Return (x, y) of the center of cell containing provided text 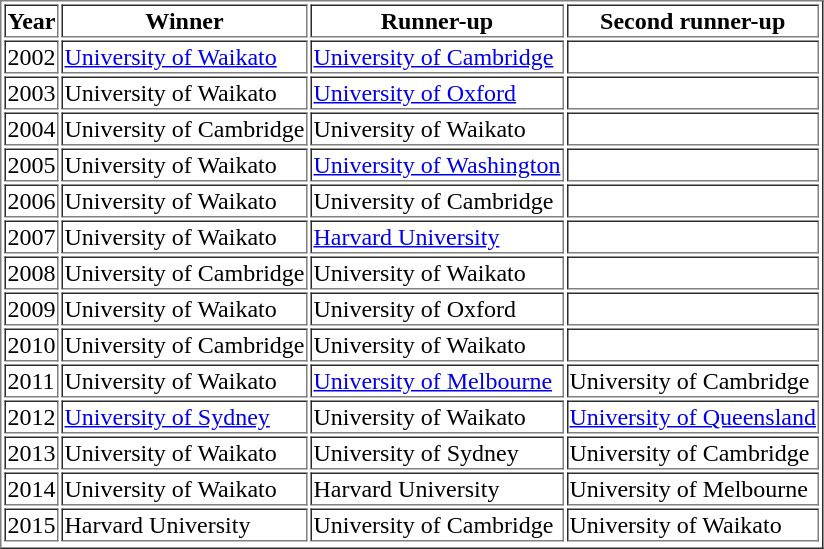
Runner-up (436, 20)
2003 (31, 92)
2009 (31, 308)
Second runner-up (692, 20)
Winner (185, 20)
University of Queensland (692, 416)
Year (31, 20)
2015 (31, 524)
2002 (31, 56)
2010 (31, 344)
2014 (31, 488)
2006 (31, 200)
2007 (31, 236)
2005 (31, 164)
University of Washington (436, 164)
2013 (31, 452)
2012 (31, 416)
2011 (31, 380)
2008 (31, 272)
2004 (31, 128)
